Determine the [x, y] coordinate at the center of the cell enclosing the given text.  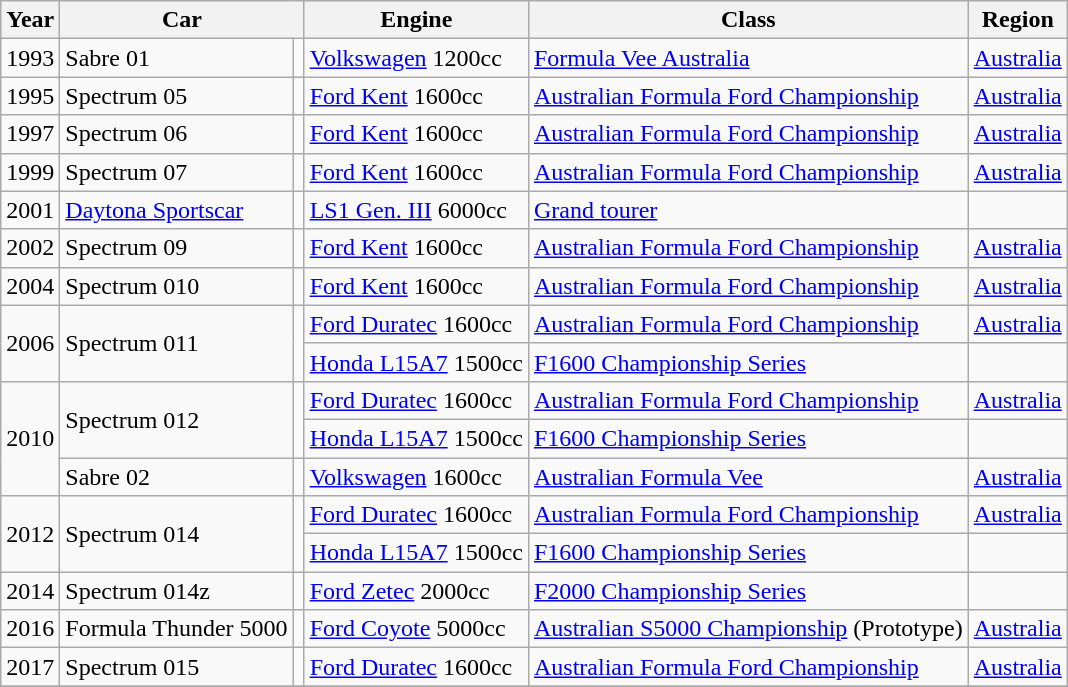
Spectrum 014z [176, 591]
1999 [30, 172]
2012 [30, 534]
2001 [30, 210]
Ford Coyote 5000cc [416, 629]
Spectrum 015 [176, 667]
Grand tourer [748, 210]
Formula Vee Australia [748, 58]
Australian Formula Vee [748, 477]
Spectrum 07 [176, 172]
2010 [30, 438]
Daytona Sportscar [176, 210]
Year [30, 20]
1995 [30, 96]
Sabre 02 [176, 477]
Engine [416, 20]
Volkswagen 1600cc [416, 477]
2017 [30, 667]
Spectrum 011 [176, 343]
LS1 Gen. III 6000cc [416, 210]
Sabre 01 [176, 58]
2006 [30, 343]
Ford Zetec 2000cc [416, 591]
F2000 Championship Series [748, 591]
Car [182, 20]
Region [1018, 20]
1997 [30, 134]
Spectrum 05 [176, 96]
2016 [30, 629]
1993 [30, 58]
2002 [30, 248]
2004 [30, 286]
2014 [30, 591]
Formula Thunder 5000 [176, 629]
Spectrum 014 [176, 534]
Volkswagen 1200cc [416, 58]
Spectrum 012 [176, 419]
Australian S5000 Championship (Prototype) [748, 629]
Spectrum 010 [176, 286]
Class [748, 20]
Spectrum 09 [176, 248]
Spectrum 06 [176, 134]
